Pinpoint the cell where the given text exists, returning its (X, Y) midpoint coordinate. 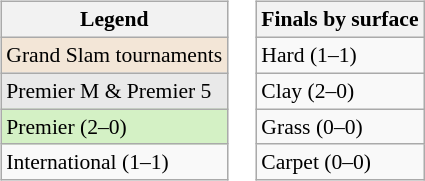
Grand Slam tournaments (114, 55)
International (1–1) (114, 162)
Premier M & Premier 5 (114, 91)
Clay (2–0) (340, 91)
Hard (1–1) (340, 55)
Premier (2–0) (114, 127)
Finals by surface (340, 20)
Legend (114, 20)
Carpet (0–0) (340, 162)
Grass (0–0) (340, 127)
